From the cell containing the given text, extract its center point as (x, y) coordinate. 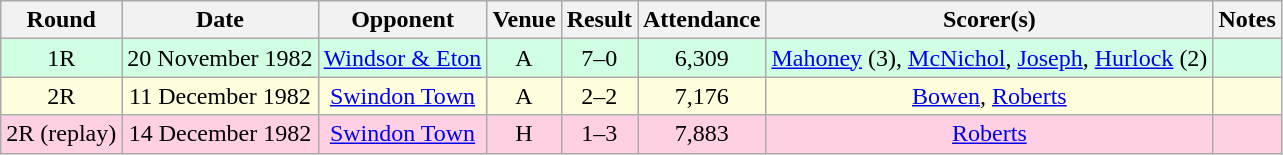
H (524, 134)
Venue (524, 20)
20 November 1982 (220, 58)
2–2 (599, 96)
2R (replay) (62, 134)
7,176 (702, 96)
14 December 1982 (220, 134)
Bowen, Roberts (990, 96)
1–3 (599, 134)
Windsor & Eton (402, 58)
Roberts (990, 134)
Round (62, 20)
6,309 (702, 58)
Date (220, 20)
Mahoney (3), McNichol, Joseph, Hurlock (2) (990, 58)
Notes (1247, 20)
Result (599, 20)
Scorer(s) (990, 20)
7,883 (702, 134)
Opponent (402, 20)
11 December 1982 (220, 96)
1R (62, 58)
7–0 (599, 58)
2R (62, 96)
Attendance (702, 20)
